Locate the cell with the specified text and output its [X, Y] center coordinate. 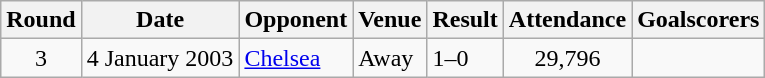
4 January 2003 [160, 58]
Chelsea [296, 58]
Result [465, 20]
Date [160, 20]
Opponent [296, 20]
Goalscorers [698, 20]
Away [390, 58]
Venue [390, 20]
3 [41, 58]
Round [41, 20]
1–0 [465, 58]
29,796 [567, 58]
Attendance [567, 20]
